Provide the [x, y] coordinate of the cell's center where the given text is located.  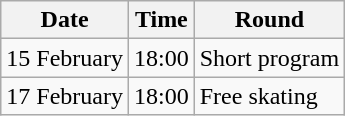
17 February [65, 96]
Time [161, 20]
Round [269, 20]
Date [65, 20]
Short program [269, 58]
Free skating [269, 96]
15 February [65, 58]
